Search for the cell housing the specified text and yield its [X, Y] center coordinate. 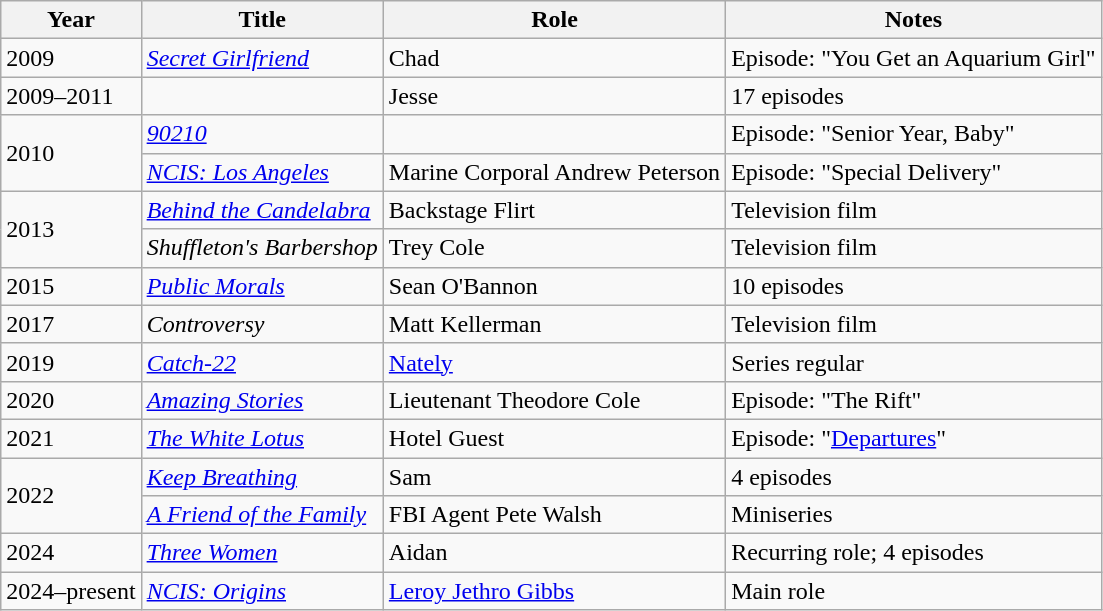
Shuffleton's Barbershop [262, 248]
Backstage Flirt [554, 210]
2017 [71, 324]
Public Morals [262, 286]
2010 [71, 153]
Nately [554, 362]
2009 [71, 58]
Episode: "Senior Year, Baby" [914, 134]
Title [262, 20]
90210 [262, 134]
Year [71, 20]
Role [554, 20]
Trey Cole [554, 248]
Chad [554, 58]
2009–2011 [71, 96]
NCIS: Origins [262, 591]
2015 [71, 286]
Episode: "Special Delivery" [914, 172]
Series regular [914, 362]
2024–present [71, 591]
A Friend of the Family [262, 515]
Episode: "The Rift" [914, 400]
Leroy Jethro Gibbs [554, 591]
Episode: "Departures" [914, 438]
2013 [71, 229]
Notes [914, 20]
Sam [554, 477]
Behind the Candelabra [262, 210]
Jesse [554, 96]
Matt Kellerman [554, 324]
10 episodes [914, 286]
Amazing Stories [262, 400]
NCIS: Los Angeles [262, 172]
Lieutenant Theodore Cole [554, 400]
Keep Breathing [262, 477]
Aidan [554, 553]
Episode: "You Get an Aquarium Girl" [914, 58]
2022 [71, 496]
Hotel Guest [554, 438]
Recurring role; 4 episodes [914, 553]
2019 [71, 362]
Sean O'Bannon [554, 286]
2021 [71, 438]
Miniseries [914, 515]
2024 [71, 553]
Catch-22 [262, 362]
2020 [71, 400]
Main role [914, 591]
Controversy [262, 324]
17 episodes [914, 96]
The White Lotus [262, 438]
Marine Corporal Andrew Peterson [554, 172]
Three Women [262, 553]
4 episodes [914, 477]
FBI Agent Pete Walsh [554, 515]
Secret Girlfriend [262, 58]
